Identify which cell holds the provided text, then report its [x, y] central coordinate. 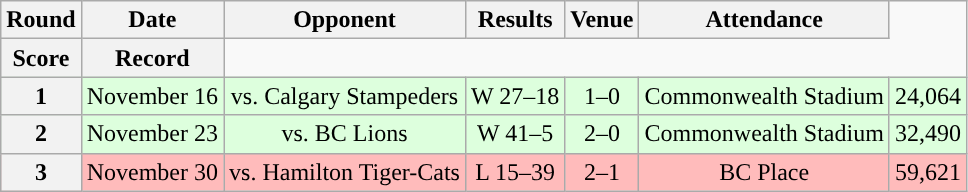
Record [152, 58]
Attendance [764, 20]
Opponent [345, 20]
2–0 [602, 134]
1–0 [602, 96]
November 30 [152, 172]
BC Place [764, 172]
Results [514, 20]
Score [41, 58]
W 27–18 [514, 96]
Round [41, 20]
W 41–5 [514, 134]
2 [41, 134]
November 16 [152, 96]
3 [41, 172]
59,621 [928, 172]
L 15–39 [514, 172]
vs. Hamilton Tiger-Cats [345, 172]
Date [152, 20]
Venue [602, 20]
November 23 [152, 134]
32,490 [928, 134]
vs. Calgary Stampeders [345, 96]
2–1 [602, 172]
1 [41, 96]
vs. BC Lions [345, 134]
24,064 [928, 96]
